Determine the (X, Y) coordinate at the center of the cell enclosing the given text.  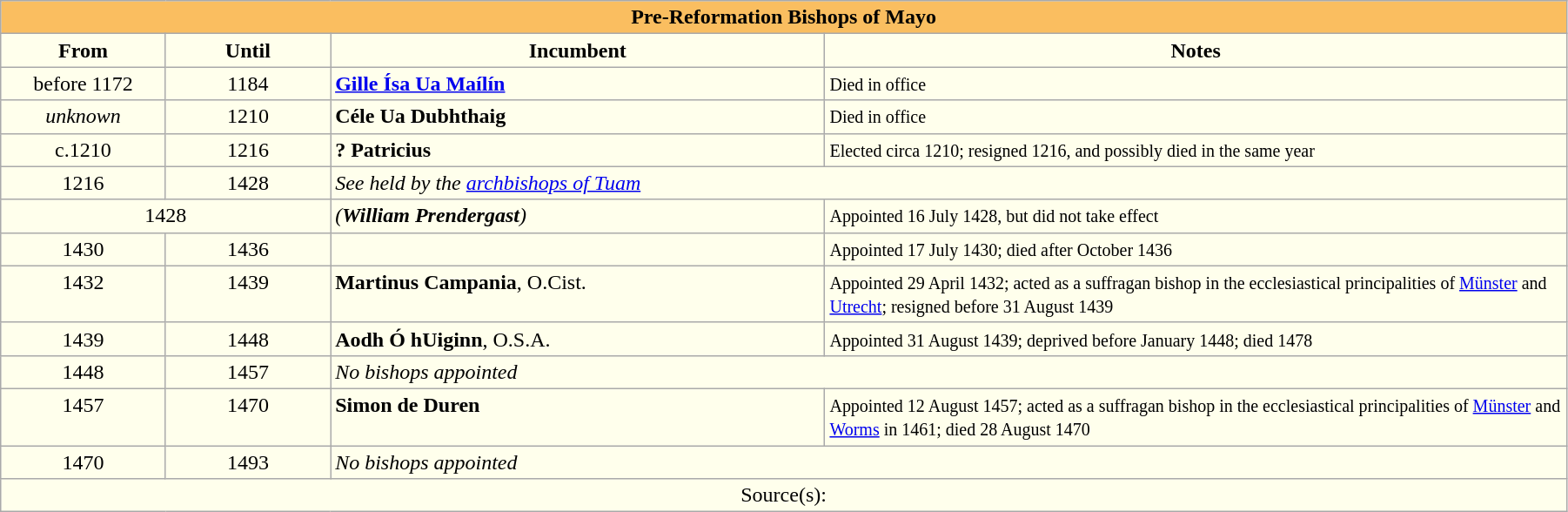
1493 (247, 462)
Elected circa 1210; resigned 1216, and possibly died in the same year (1196, 150)
? Patricius (578, 150)
Appointed 16 July 1428, but did not take effect (1196, 216)
Notes (1196, 51)
See held by the archbishops of Tuam (948, 183)
unknown (84, 117)
Céle Ua Dubhthaig (578, 117)
1430 (84, 249)
1184 (247, 84)
Incumbent (578, 51)
From (84, 51)
Martinus Campania, O.Cist. (578, 294)
Appointed 17 July 1430; died after October 1436 (1196, 249)
1210 (247, 117)
Aodh Ó hUiginn, O.S.A. (578, 339)
Gille Ísa Ua Maílín (578, 84)
(William Prendergast) (578, 216)
Appointed 12 August 1457; acted as a suffragan bishop in the ecclesiastical principalities of Münster and Worms in 1461; died 28 August 1470 (1196, 416)
c.1210 (84, 150)
Until (247, 51)
Appointed 31 August 1439; deprived before January 1448; died 1478 (1196, 339)
Appointed 29 April 1432; acted as a suffragan bishop in the ecclesiastical principalities of Münster and Utrecht; resigned before 31 August 1439 (1196, 294)
before 1172 (84, 84)
1432 (84, 294)
Simon de Duren (578, 416)
Pre-Reformation Bishops of Mayo (784, 17)
1436 (247, 249)
Source(s): (784, 495)
